Output the [x, y] coordinate of the center of the cell containing the given text.  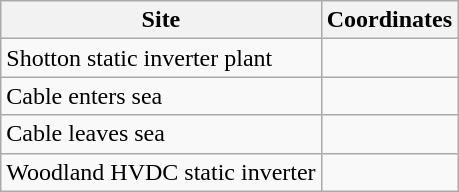
Coordinates [389, 20]
Shotton static inverter plant [161, 58]
Woodland HVDC static inverter [161, 172]
Cable enters sea [161, 96]
Cable leaves sea [161, 134]
Site [161, 20]
